Return [x, y] of the center of cell containing provided text 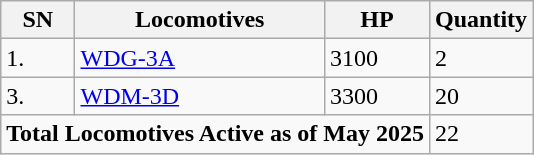
3100 [378, 58]
HP [378, 20]
WDG-3A [200, 58]
Quantity [482, 20]
20 [482, 96]
Locomotives [200, 20]
Total Locomotives Active as of May 2025 [216, 134]
SN [38, 20]
WDM-3D [200, 96]
2 [482, 58]
1. [38, 58]
3. [38, 96]
3300 [378, 96]
22 [482, 134]
